From the cell containing the given text, extract its center point as (X, Y) coordinate. 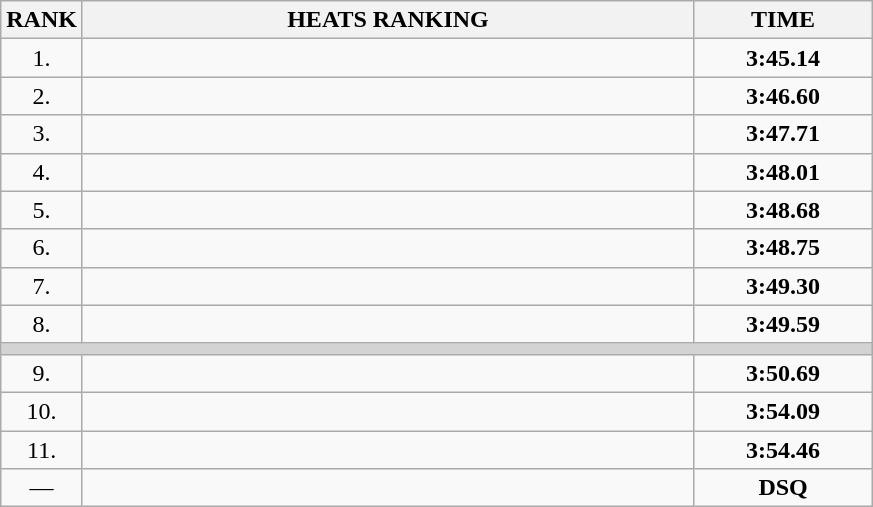
5. (42, 210)
3:46.60 (784, 96)
RANK (42, 20)
3:45.14 (784, 58)
6. (42, 248)
4. (42, 172)
3:48.68 (784, 210)
HEATS RANKING (388, 20)
3:48.01 (784, 172)
3:48.75 (784, 248)
3:54.46 (784, 449)
3:54.09 (784, 411)
3:50.69 (784, 373)
2. (42, 96)
9. (42, 373)
10. (42, 411)
— (42, 488)
7. (42, 286)
1. (42, 58)
3. (42, 134)
DSQ (784, 488)
3:49.30 (784, 286)
3:47.71 (784, 134)
TIME (784, 20)
3:49.59 (784, 324)
11. (42, 449)
8. (42, 324)
